Provide the [X, Y] coordinate of the cell's center where the given text is located.  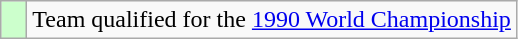
Team qualified for the 1990 World Championship [272, 20]
